Find where the given text appears and provide that cell's center as (x, y) coordinate. 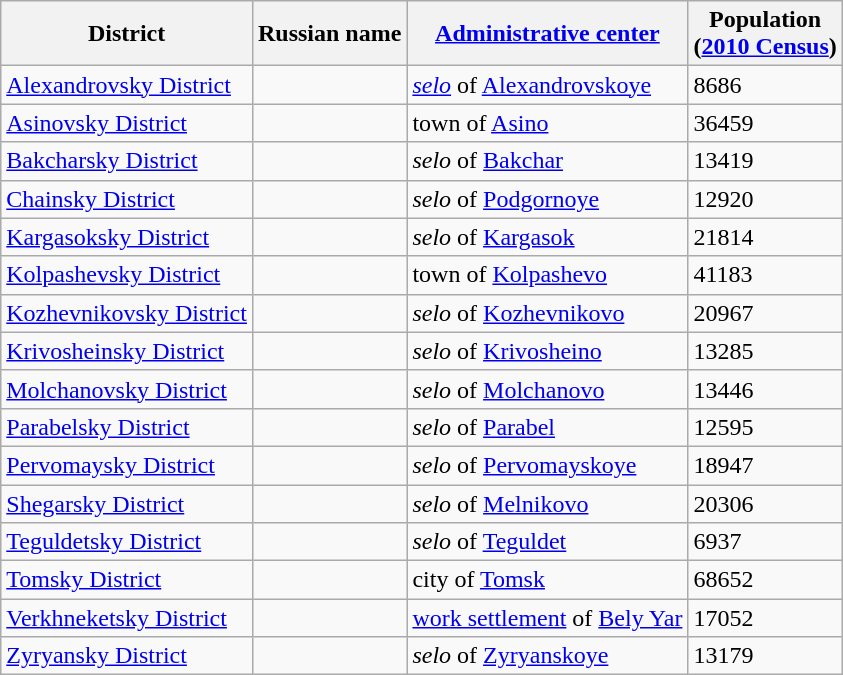
36459 (765, 123)
13285 (765, 351)
21814 (765, 237)
selo of Zyryanskoye (548, 656)
17052 (765, 618)
town of Asino (548, 123)
selo of Krivosheino (548, 351)
selo of Pervomayskoye (548, 465)
Kolpashevsky District (127, 275)
selo of Parabel (548, 427)
68652 (765, 580)
selo of Kozhevnikovo (548, 313)
Chainsky District (127, 199)
Tomsky District (127, 580)
Bakcharsky District (127, 161)
selo of Teguldet (548, 542)
Pervomaysky District (127, 465)
13419 (765, 161)
Zyryansky District (127, 656)
selo of Kargasok (548, 237)
Population(2010 Census) (765, 34)
work settlement of Bely Yar (548, 618)
Russian name (329, 34)
Alexandrovsky District (127, 85)
Administrative center (548, 34)
selo of Melnikovo (548, 503)
city of Tomsk (548, 580)
District (127, 34)
Krivosheinsky District (127, 351)
selo of Bakchar (548, 161)
6937 (765, 542)
Asinovsky District (127, 123)
13179 (765, 656)
town of Kolpashevo (548, 275)
selo of Podgornoye (548, 199)
41183 (765, 275)
13446 (765, 389)
Teguldetsky District (127, 542)
18947 (765, 465)
8686 (765, 85)
Molchanovsky District (127, 389)
12595 (765, 427)
Shegarsky District (127, 503)
20967 (765, 313)
Kozhevnikovsky District (127, 313)
selo of Molchanovo (548, 389)
20306 (765, 503)
12920 (765, 199)
selo of Alexandrovskoye (548, 85)
Kargasoksky District (127, 237)
Verkhneketsky District (127, 618)
Parabelsky District (127, 427)
